From the cell containing the given text, extract its center point as [X, Y] coordinate. 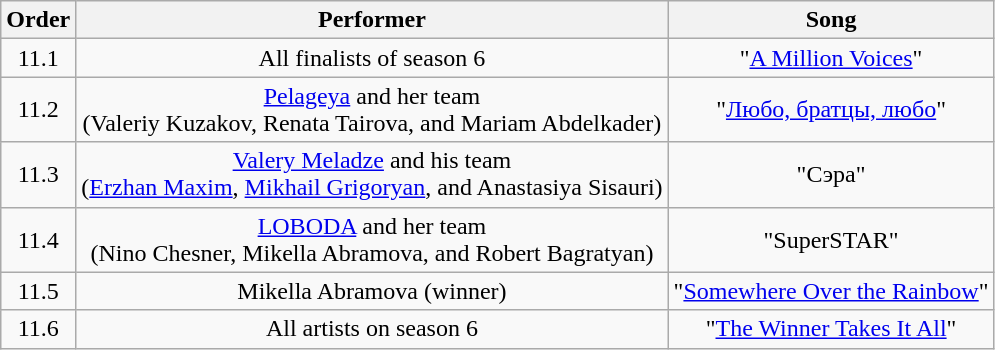
"Somewhere Over the Rainbow" [831, 291]
Performer [372, 20]
All artists on season 6 [372, 329]
"The Winner Takes It All" [831, 329]
"Сэра" [831, 174]
"Любо, братцы, любо" [831, 110]
Order [38, 20]
All finalists of season 6 [372, 58]
Valery Meladze and his team (Erzhan Maxim, Mikhail Grigoryan, and Anastasiya Sisauri) [372, 174]
11.6 [38, 329]
LOBODA and her team (Nino Chesner, Mikella Abramova, and Robert Bagratyan) [372, 240]
"SuperSTAR" [831, 240]
11.4 [38, 240]
11.2 [38, 110]
11.3 [38, 174]
11.5 [38, 291]
"A Million Voices" [831, 58]
Mikella Abramova (winner) [372, 291]
11.1 [38, 58]
Pelageya and her team (Valeriy Kuzakov, Renata Tairova, and Mariam Abdelkader) [372, 110]
Song [831, 20]
